Detect which cell encompasses the target text, then output its [x, y] center coordinate. 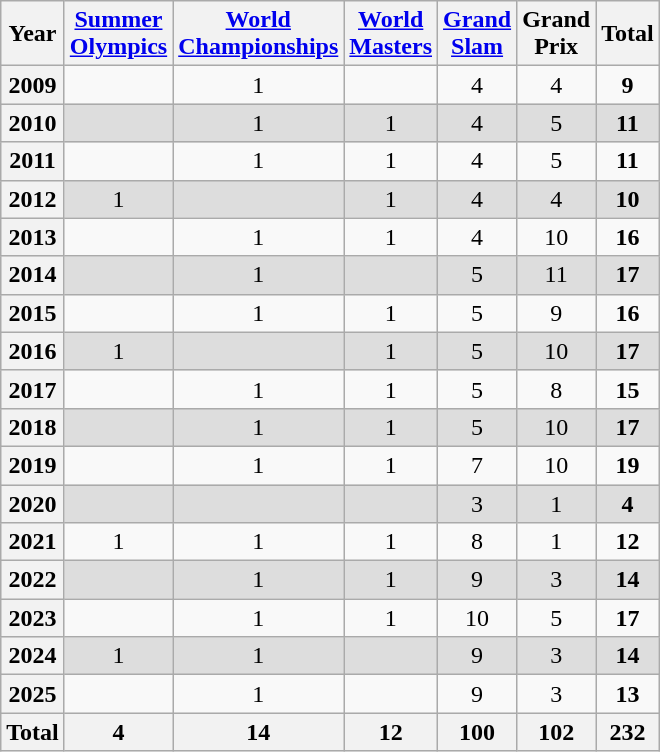
232 [628, 732]
7 [478, 465]
2009 [33, 85]
2016 [33, 351]
2021 [33, 542]
WorldChampionships [258, 34]
GrandSlam [478, 34]
2014 [33, 275]
2023 [33, 618]
WorldMasters [391, 34]
2022 [33, 580]
19 [628, 465]
13 [628, 694]
2015 [33, 313]
2025 [33, 694]
GrandPrix [556, 34]
102 [556, 732]
2024 [33, 656]
15 [628, 389]
2020 [33, 503]
Year [33, 34]
2011 [33, 161]
100 [478, 732]
2012 [33, 199]
SummerOlympics [118, 34]
2013 [33, 237]
2010 [33, 123]
2017 [33, 389]
2019 [33, 465]
2018 [33, 427]
